Return the (x, y) coordinate for the center point of the cell that contains the specified text.  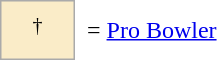
† (38, 30)
